Determine the (x, y) coordinate at the center of the cell enclosing the given text.  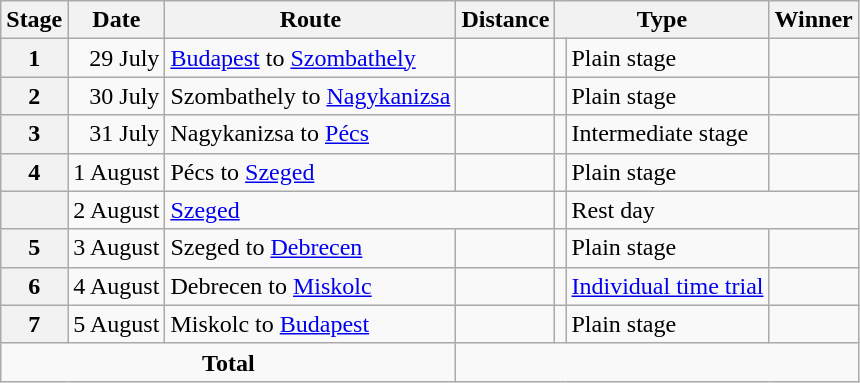
6 (34, 286)
31 July (116, 134)
Winner (814, 20)
Date (116, 20)
Szombathely to Nagykanizsa (310, 96)
7 (34, 324)
5 (34, 248)
Type (662, 20)
3 (34, 134)
Intermediate stage (668, 134)
4 (34, 172)
Szeged (360, 210)
1 August (116, 172)
Debrecen to Miskolc (310, 286)
Distance (506, 20)
29 July (116, 58)
Individual time trial (668, 286)
Budapest to Szombathely (310, 58)
Stage (34, 20)
Pécs to Szeged (310, 172)
3 August (116, 248)
Route (310, 20)
Szeged to Debrecen (310, 248)
5 August (116, 324)
2 (34, 96)
30 July (116, 96)
Total (228, 362)
1 (34, 58)
4 August (116, 286)
Rest day (712, 210)
Nagykanizsa to Pécs (310, 134)
Miskolc to Budapest (310, 324)
2 August (116, 210)
